Pinpoint the cell where the given text exists, returning its [X, Y] midpoint coordinate. 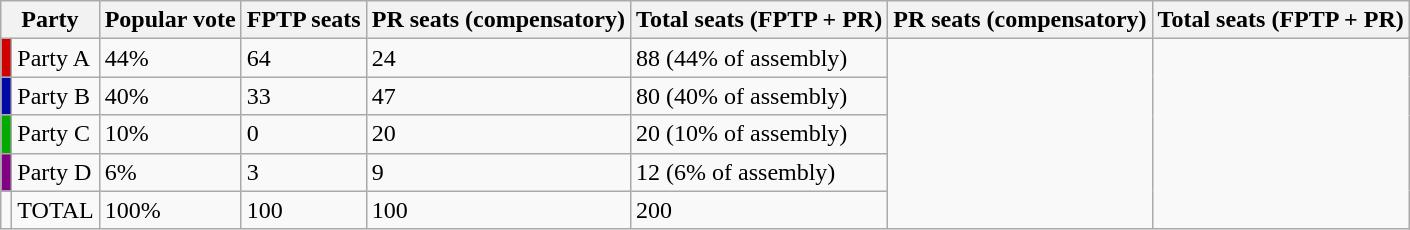
44% [170, 58]
80 (40% of assembly) [760, 96]
FPTP seats [304, 20]
3 [304, 172]
47 [498, 96]
100% [170, 210]
200 [760, 210]
20 (10% of assembly) [760, 134]
64 [304, 58]
TOTAL [56, 210]
20 [498, 134]
33 [304, 96]
10% [170, 134]
6% [170, 172]
Party A [56, 58]
Party B [56, 96]
9 [498, 172]
88 (44% of assembly) [760, 58]
Party C [56, 134]
Party D [56, 172]
Popular vote [170, 20]
40% [170, 96]
24 [498, 58]
Party [50, 20]
12 (6% of assembly) [760, 172]
0 [304, 134]
